Find where the given text appears and provide that cell's center as [x, y] coordinate. 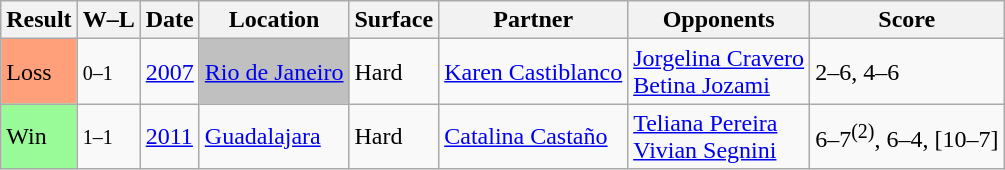
2011 [170, 136]
Date [170, 20]
Opponents [719, 20]
Loss [39, 72]
1–1 [108, 136]
W–L [108, 20]
Win [39, 136]
Jorgelina Cravero Betina Jozami [719, 72]
Rio de Janeiro [274, 72]
2007 [170, 72]
Guadalajara [274, 136]
0–1 [108, 72]
Catalina Castaño [534, 136]
Partner [534, 20]
Karen Castiblanco [534, 72]
2–6, 4–6 [907, 72]
Location [274, 20]
Result [39, 20]
6–7(2), 6–4, [10–7] [907, 136]
Surface [394, 20]
Teliana Pereira Vivian Segnini [719, 136]
Score [907, 20]
